Provide the [X, Y] coordinate of the cell's center where the given text is located.  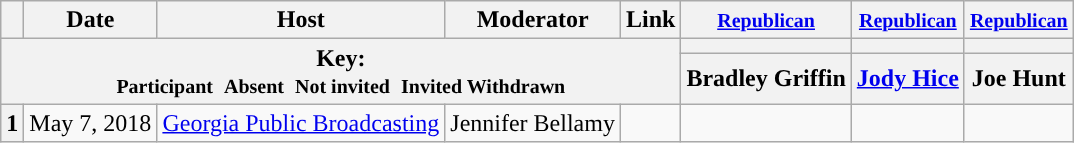
Jennifer Bellamy [533, 123]
Joe Hunt [1018, 78]
Key: Participant Absent Not invited Invited Withdrawn [341, 72]
Jody Hice [908, 78]
Georgia Public Broadcasting [301, 123]
Host [301, 20]
Link [650, 20]
Moderator [533, 20]
Bradley Griffin [766, 78]
1 [12, 123]
Date [90, 20]
May 7, 2018 [90, 123]
